Identify which cell holds the provided text, then report its [X, Y] central coordinate. 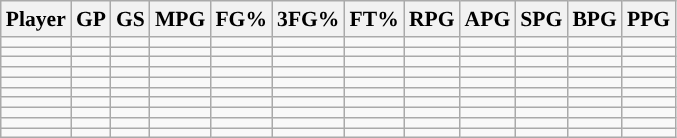
APG [488, 19]
RPG [432, 19]
BPG [594, 19]
MPG [180, 19]
FT% [374, 19]
FG% [241, 19]
3FG% [308, 19]
GS [130, 19]
Player [36, 19]
GP [91, 19]
SPG [541, 19]
PPG [648, 19]
